Locate the cell with the specified text and output its [X, Y] center coordinate. 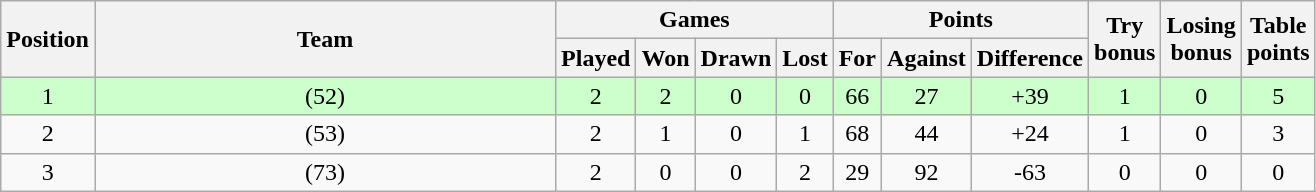
29 [857, 172]
68 [857, 134]
(53) [324, 134]
Table points [1278, 39]
Try bonus [1125, 39]
Losing bonus [1201, 39]
Lost [805, 58]
+24 [1030, 134]
(73) [324, 172]
Position [48, 39]
For [857, 58]
Points [960, 20]
5 [1278, 96]
66 [857, 96]
(52) [324, 96]
44 [927, 134]
Team [324, 39]
Against [927, 58]
+39 [1030, 96]
Played [596, 58]
Difference [1030, 58]
-63 [1030, 172]
Games [695, 20]
Drawn [736, 58]
Won [666, 58]
92 [927, 172]
27 [927, 96]
